For the text-containing cell, return its midpoint in (x, y) coordinate format. 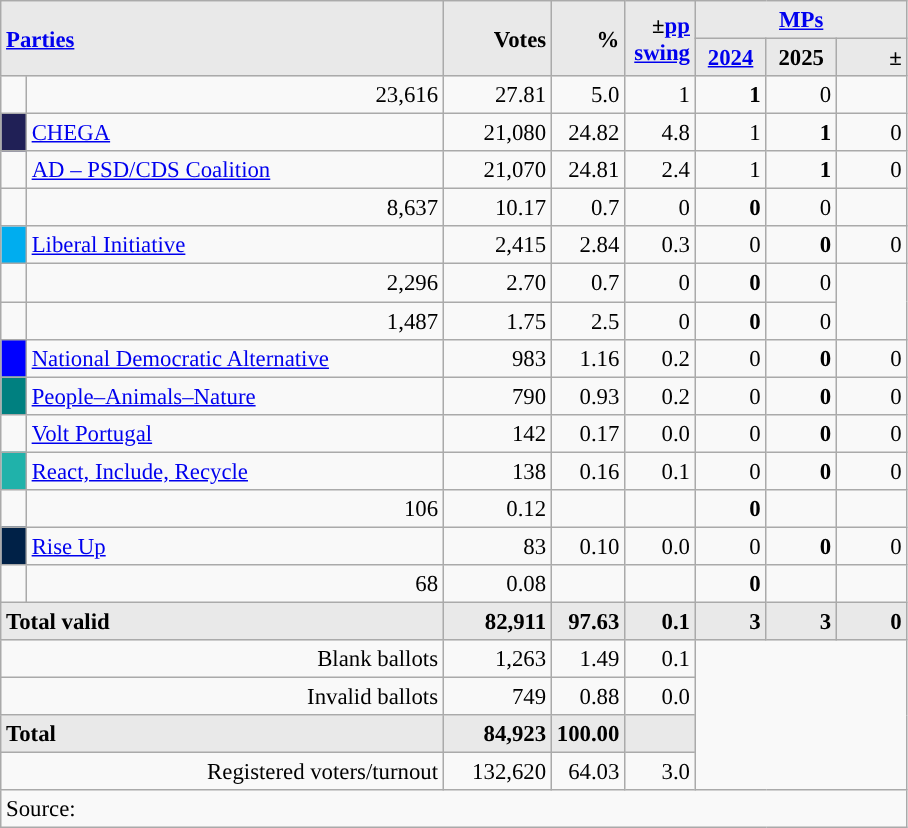
84,923 (497, 734)
3.0 (660, 772)
790 (497, 396)
0.10 (588, 546)
Rise Up (234, 546)
749 (497, 697)
% (588, 38)
Total (222, 734)
MPs (801, 20)
Liberal Initiative (234, 245)
People–Animals–Nature (234, 396)
27.81 (497, 95)
Source: (454, 809)
1.49 (588, 659)
Registered voters/turnout (222, 772)
5.0 (588, 95)
21,070 (497, 170)
0.12 (497, 509)
0.08 (497, 584)
2.84 (588, 245)
CHEGA (234, 133)
4.8 (660, 133)
2,296 (234, 283)
National Democratic Alternative (234, 358)
1,263 (497, 659)
1.75 (497, 321)
Votes (497, 38)
97.63 (588, 621)
2,415 (497, 245)
Total valid (222, 621)
24.82 (588, 133)
± (872, 58)
23,616 (234, 95)
2.70 (497, 283)
0.93 (588, 396)
138 (497, 471)
Parties (222, 38)
8,637 (234, 208)
83 (497, 546)
0.88 (588, 697)
AD – PSD/CDS Coalition (234, 170)
0.16 (588, 471)
±pp swing (660, 38)
React, Include, Recycle (234, 471)
64.03 (588, 772)
2025 (802, 58)
Invalid ballots (222, 697)
983 (497, 358)
Volt Portugal (234, 433)
100.00 (588, 734)
82,911 (497, 621)
2024 (730, 58)
142 (497, 433)
10.17 (497, 208)
68 (234, 584)
0.17 (588, 433)
0.3 (660, 245)
106 (234, 509)
1.16 (588, 358)
2.5 (588, 321)
2.4 (660, 170)
24.81 (588, 170)
132,620 (497, 772)
Blank ballots (222, 659)
1,487 (234, 321)
21,080 (497, 133)
